Locate the cell with the specified text and output its (x, y) center coordinate. 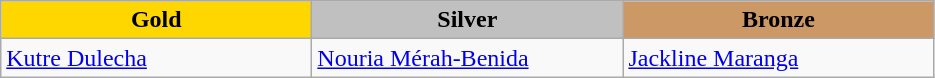
Gold (156, 20)
Bronze (778, 20)
Kutre Dulecha (156, 58)
Silver (468, 20)
Jackline Maranga (778, 58)
Nouria Mérah-Benida (468, 58)
